Provide the [x, y] coordinate of the cell's center where the given text is located.  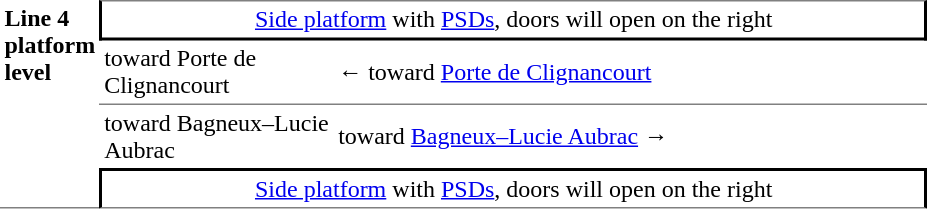
toward Porte de Clignancourt [217, 72]
toward Bagneux–Lucie Aubrac [217, 136]
Line 4 platform level [50, 104]
